Return [x, y] of the center of cell containing provided text 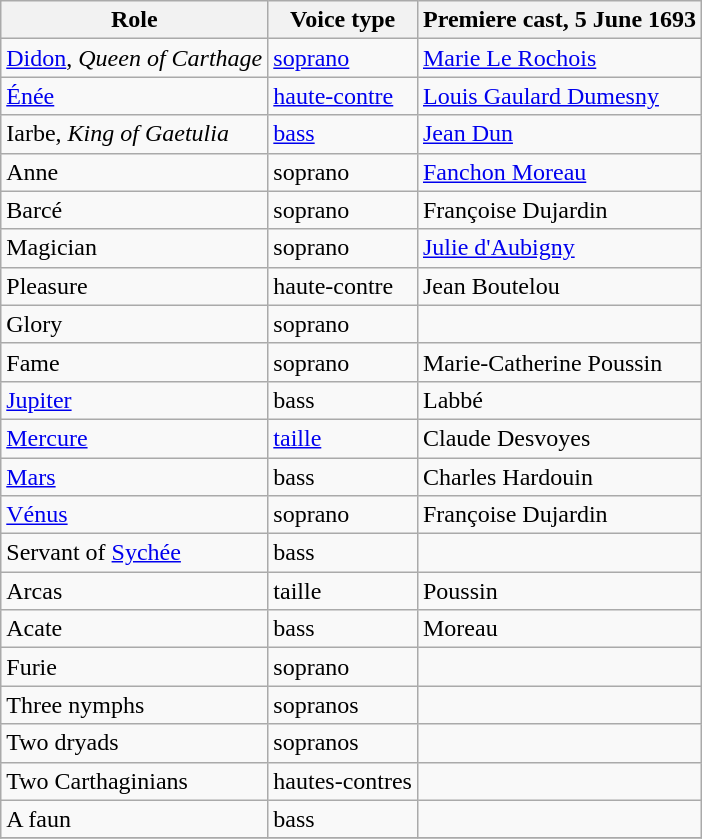
Acate [134, 629]
Poussin [559, 591]
Iarbe, King of Gaetulia [134, 134]
Jean Boutelou [559, 286]
Arcas [134, 591]
Charles Hardouin [559, 477]
Jean Dun [559, 134]
Two Carthaginians [134, 781]
Didon, Queen of Carthage [134, 58]
Two dryads [134, 743]
Magician [134, 248]
Marie-Catherine Poussin [559, 362]
Claude Desvoyes [559, 438]
Barcé [134, 210]
Role [134, 20]
A faun [134, 819]
Énée [134, 96]
Mars [134, 477]
Julie d'Aubigny [559, 248]
Three nymphs [134, 705]
Furie [134, 667]
Marie Le Rochois [559, 58]
Fame [134, 362]
hautes-contres [343, 781]
Louis Gaulard Dumesny [559, 96]
Labbé [559, 400]
Servant of Sychée [134, 553]
Voice type [343, 20]
Moreau [559, 629]
Vénus [134, 515]
Fanchon Moreau [559, 172]
Premiere cast, 5 June 1693 [559, 20]
Jupiter [134, 400]
Glory [134, 324]
Pleasure [134, 286]
Anne [134, 172]
Mercure [134, 438]
